Return [X, Y] of the center of cell containing provided text 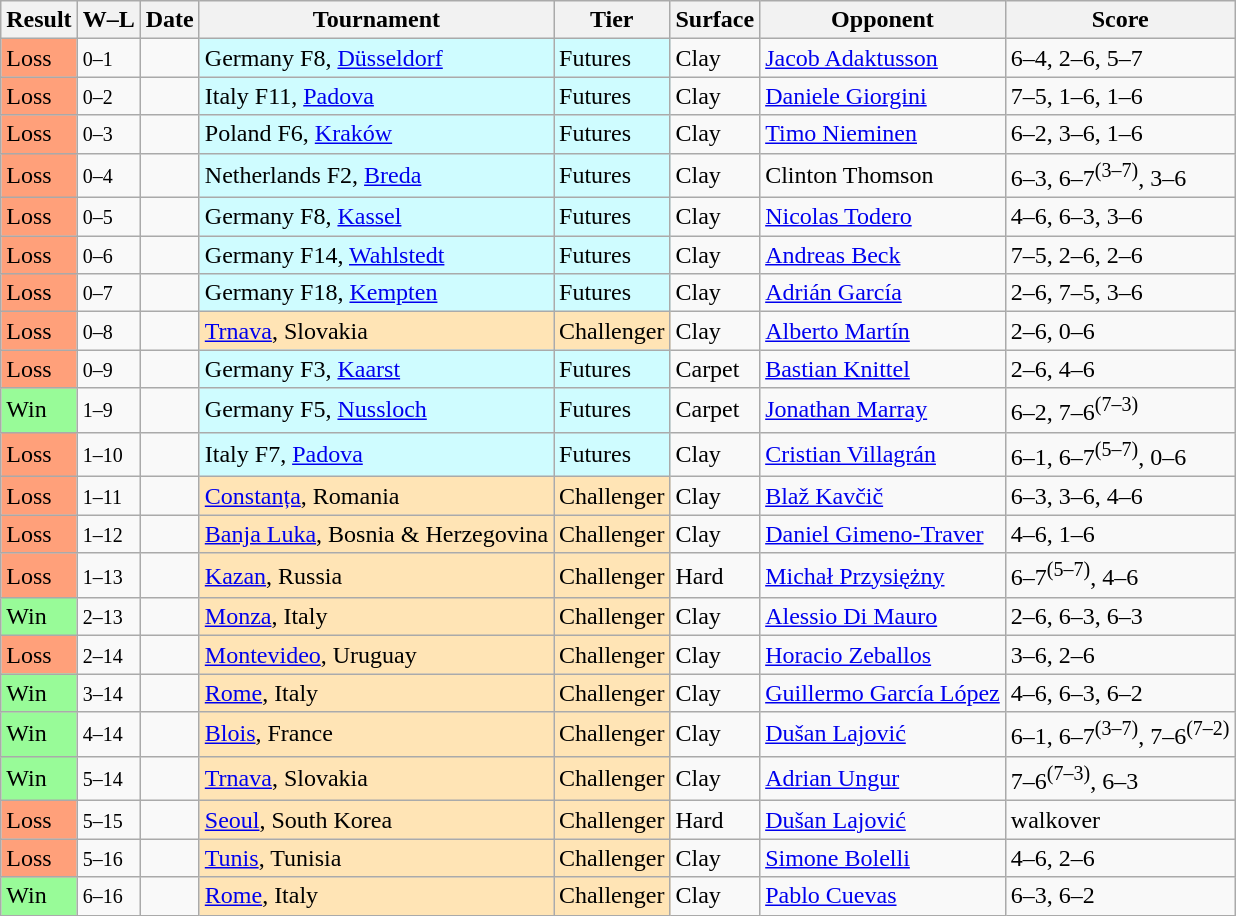
Daniel Gimeno-Traver [883, 534]
0–7 [108, 293]
Clinton Thomson [883, 176]
Italy F7, Padova [376, 454]
Poland F6, Kraków [376, 134]
1–10 [108, 454]
Alessio Di Mauro [883, 617]
0–4 [108, 176]
Germany F5, Nussloch [376, 410]
Tunis, Tunisia [376, 858]
W–L [108, 20]
3–14 [108, 693]
6–1, 6–7(5–7), 0–6 [1120, 454]
Michał Przysiężny [883, 576]
2–6, 7–5, 3–6 [1120, 293]
1–9 [108, 410]
0–5 [108, 217]
0–3 [108, 134]
0–1 [108, 58]
Germany F18, Kempten [376, 293]
Guillermo García López [883, 693]
Seoul, South Korea [376, 820]
2–14 [108, 655]
0–2 [108, 96]
Germany F3, Kaarst [376, 369]
0–6 [108, 255]
4–6, 6–3, 6–2 [1120, 693]
Germany F8, Kassel [376, 217]
4–14 [108, 734]
Result [39, 20]
4–6, 1–6 [1120, 534]
Kazan, Russia [376, 576]
7–5, 1–6, 1–6 [1120, 96]
6–3, 6–2 [1120, 896]
Jacob Adaktusson [883, 58]
6–1, 6–7(3–7), 7–6(7–2) [1120, 734]
Adrian Ungur [883, 778]
6–3, 3–6, 4–6 [1120, 496]
0–8 [108, 331]
Nicolas Todero [883, 217]
Bastian Knittel [883, 369]
Adrián García [883, 293]
5–14 [108, 778]
Constanța, Romania [376, 496]
Alberto Martín [883, 331]
2–6, 0–6 [1120, 331]
5–16 [108, 858]
0–9 [108, 369]
Horacio Zeballos [883, 655]
Montevideo, Uruguay [376, 655]
6–3, 6–7(3–7), 3–6 [1120, 176]
Monza, Italy [376, 617]
7–6(7–3), 6–3 [1120, 778]
Andreas Beck [883, 255]
Tournament [376, 20]
Opponent [883, 20]
Blois, France [376, 734]
2–6, 4–6 [1120, 369]
Score [1120, 20]
6–16 [108, 896]
6–2, 7–6(7–3) [1120, 410]
Blaž Kavčič [883, 496]
Date [170, 20]
Surface [715, 20]
Germany F14, Wahlstedt [376, 255]
Simone Bolelli [883, 858]
3–6, 2–6 [1120, 655]
Jonathan Marray [883, 410]
7–5, 2–6, 2–6 [1120, 255]
2–13 [108, 617]
6–7(5–7), 4–6 [1120, 576]
4–6, 6–3, 3–6 [1120, 217]
2–6, 6–3, 6–3 [1120, 617]
6–2, 3–6, 1–6 [1120, 134]
Pablo Cuevas [883, 896]
1–13 [108, 576]
6–4, 2–6, 5–7 [1120, 58]
1–11 [108, 496]
Germany F8, Düsseldorf [376, 58]
Banja Luka, Bosnia & Herzegovina [376, 534]
Daniele Giorgini [883, 96]
Italy F11, Padova [376, 96]
4–6, 2–6 [1120, 858]
Tier [612, 20]
Netherlands F2, Breda [376, 176]
5–15 [108, 820]
1–12 [108, 534]
Timo Nieminen [883, 134]
walkover [1120, 820]
Cristian Villagrán [883, 454]
